Locate the cell with the specified text and output its [X, Y] center coordinate. 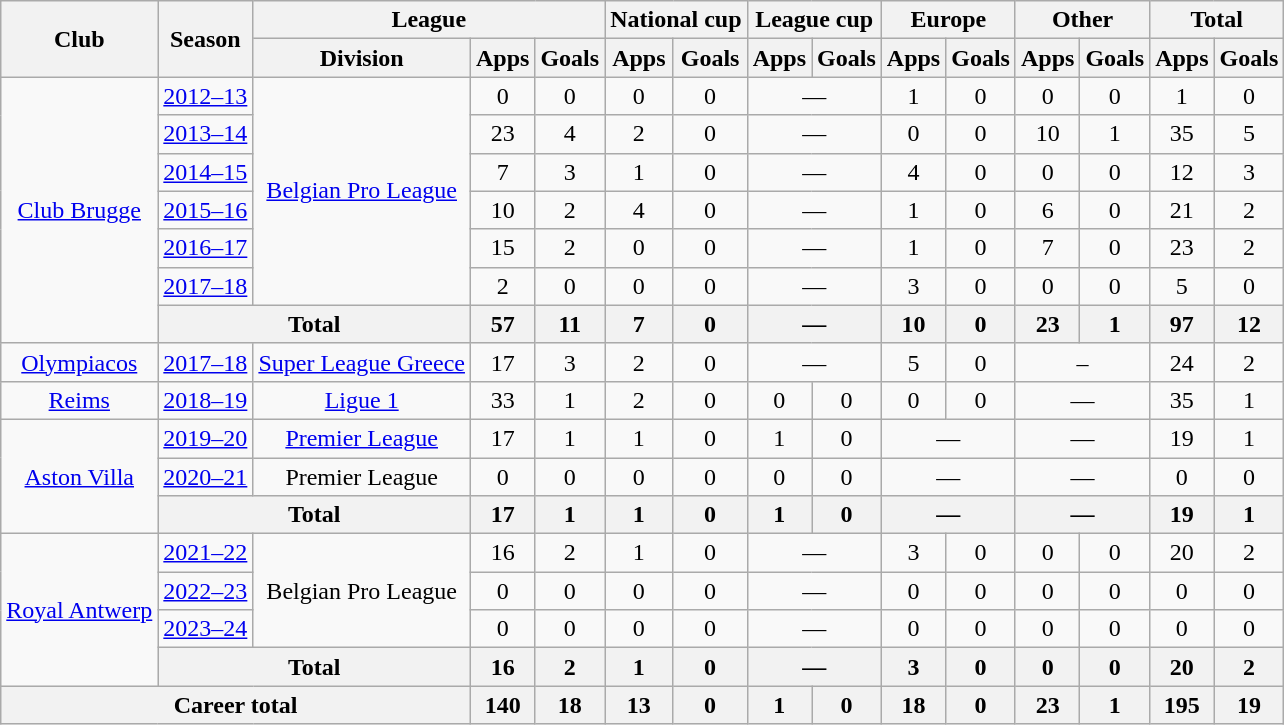
13 [639, 705]
Club [80, 39]
– [1082, 362]
2013–14 [206, 134]
National cup [676, 20]
57 [502, 324]
195 [1182, 705]
11 [570, 324]
League cup [814, 20]
Olympiacos [80, 362]
Club Brugge [80, 210]
2019–20 [206, 438]
2014–15 [206, 172]
Division [362, 58]
Aston Villa [80, 476]
2016–17 [206, 248]
2021–22 [206, 553]
2018–19 [206, 400]
2020–21 [206, 477]
Ligue 1 [362, 400]
2012–13 [206, 96]
Super League Greece [362, 362]
140 [502, 705]
2015–16 [206, 210]
Other [1082, 20]
21 [1182, 210]
2022–23 [206, 591]
6 [1047, 210]
15 [502, 248]
Reims [80, 400]
Season [206, 39]
2023–24 [206, 629]
97 [1182, 324]
Europe [948, 20]
Royal Antwerp [80, 610]
League [429, 20]
33 [502, 400]
Career total [236, 705]
24 [1182, 362]
